Provide the (x, y) coordinate of the cell's center where the given text is located.  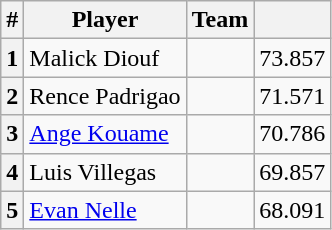
Luis Villegas (105, 172)
68.091 (292, 210)
Player (105, 20)
Ange Kouame (105, 134)
# (12, 20)
70.786 (292, 134)
Malick Diouf (105, 58)
Team (220, 20)
69.857 (292, 172)
3 (12, 134)
73.857 (292, 58)
2 (12, 96)
Evan Nelle (105, 210)
5 (12, 210)
71.571 (292, 96)
1 (12, 58)
4 (12, 172)
Rence Padrigao (105, 96)
